Output the [X, Y] coordinate of the center of the cell containing the given text.  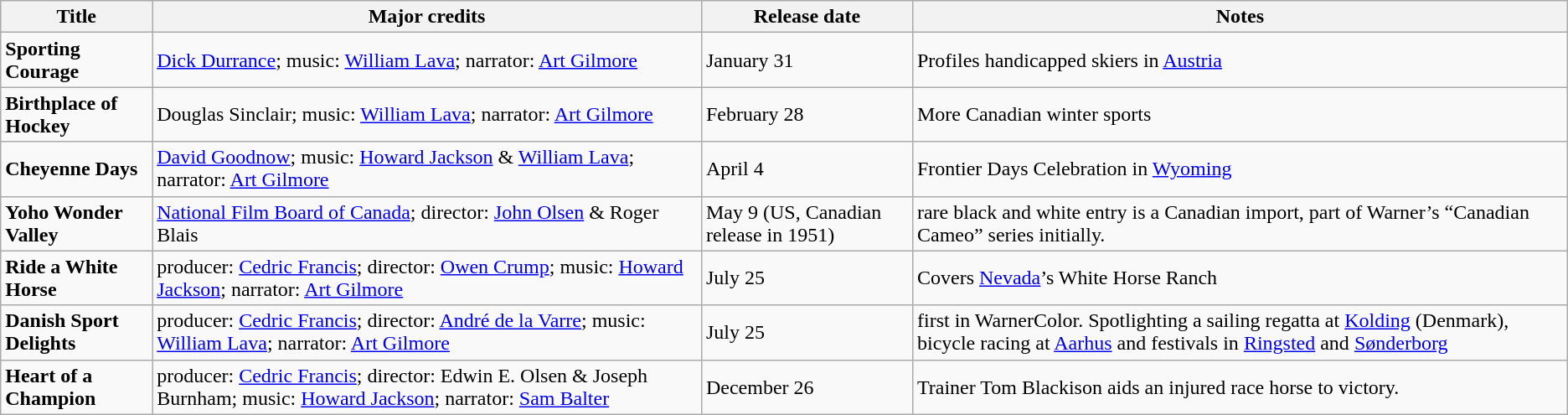
More Canadian winter sports [1240, 114]
December 26 [807, 387]
February 28 [807, 114]
Covers Nevada’s White Horse Ranch [1240, 278]
Notes [1240, 17]
April 4 [807, 169]
Dick Durrance; music: William Lava; narrator: Art Gilmore [427, 60]
producer: Cedric Francis; director: Owen Crump; music: Howard Jackson; narrator: Art Gilmore [427, 278]
May 9 (US, Canadian release in 1951) [807, 223]
National Film Board of Canada; director: John Olsen & Roger Blais [427, 223]
first in WarnerColor. Spotlighting a sailing regatta at Kolding (Denmark), bicycle racing at Aarhus and festivals in Ringsted and Sønderborg [1240, 332]
Release date [807, 17]
Douglas Sinclair; music: William Lava; narrator: Art Gilmore [427, 114]
rare black and white entry is a Canadian import, part of Warner’s “Canadian Cameo” series initially. [1240, 223]
producer: Cedric Francis; director: André de la Varre; music: William Lava; narrator: Art Gilmore [427, 332]
Danish Sport Delights [77, 332]
Ride a White Horse [77, 278]
David Goodnow; music: Howard Jackson & William Lava; narrator: Art Gilmore [427, 169]
Profiles handicapped skiers in Austria [1240, 60]
Trainer Tom Blackison aids an injured race horse to victory. [1240, 387]
January 31 [807, 60]
Birthplace of Hockey [77, 114]
producer: Cedric Francis; director: Edwin E. Olsen & Joseph Burnham; music: Howard Jackson; narrator: Sam Balter [427, 387]
Yoho Wonder Valley [77, 223]
Major credits [427, 17]
Sporting Courage [77, 60]
Heart of a Champion [77, 387]
Cheyenne Days [77, 169]
Frontier Days Celebration in Wyoming [1240, 169]
Title [77, 17]
